Find where the given text appears and provide that cell's center as (x, y) coordinate. 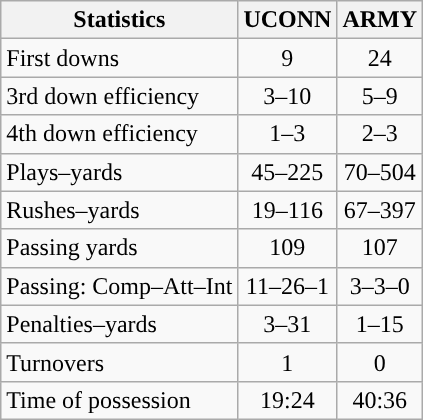
Rushes–yards (120, 210)
UCONN (288, 20)
Statistics (120, 20)
0 (380, 362)
11–26–1 (288, 286)
3rd down efficiency (120, 96)
4th down efficiency (120, 134)
1–15 (380, 324)
3–10 (288, 96)
45–225 (288, 172)
First downs (120, 58)
107 (380, 248)
40:36 (380, 400)
5–9 (380, 96)
67–397 (380, 210)
9 (288, 58)
1 (288, 362)
Turnovers (120, 362)
Plays–yards (120, 172)
ARMY (380, 20)
2–3 (380, 134)
3–31 (288, 324)
1–3 (288, 134)
Time of possession (120, 400)
109 (288, 248)
24 (380, 58)
70–504 (380, 172)
3–3–0 (380, 286)
Passing yards (120, 248)
Penalties–yards (120, 324)
19–116 (288, 210)
Passing: Comp–Att–Int (120, 286)
19:24 (288, 400)
